Return the (x, y) coordinate for the center point of the cell that contains the specified text.  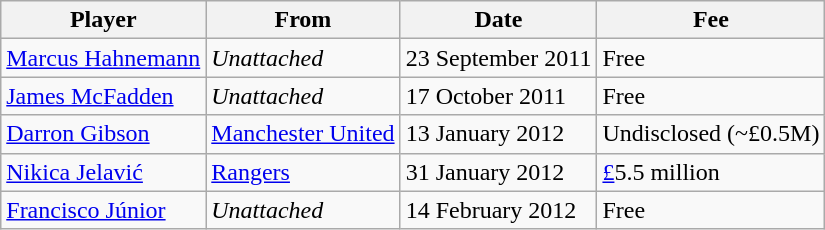
Undisclosed (~£0.5M) (711, 134)
Nikica Jelavić (104, 172)
13 January 2012 (498, 134)
£5.5 million (711, 172)
Marcus Hahnemann (104, 58)
Date (498, 20)
From (303, 20)
17 October 2011 (498, 96)
Darron Gibson (104, 134)
Fee (711, 20)
Francisco Júnior (104, 210)
Player (104, 20)
14 February 2012 (498, 210)
31 January 2012 (498, 172)
23 September 2011 (498, 58)
James McFadden (104, 96)
Rangers (303, 172)
Manchester United (303, 134)
